Return (x, y) of the center of cell containing provided text 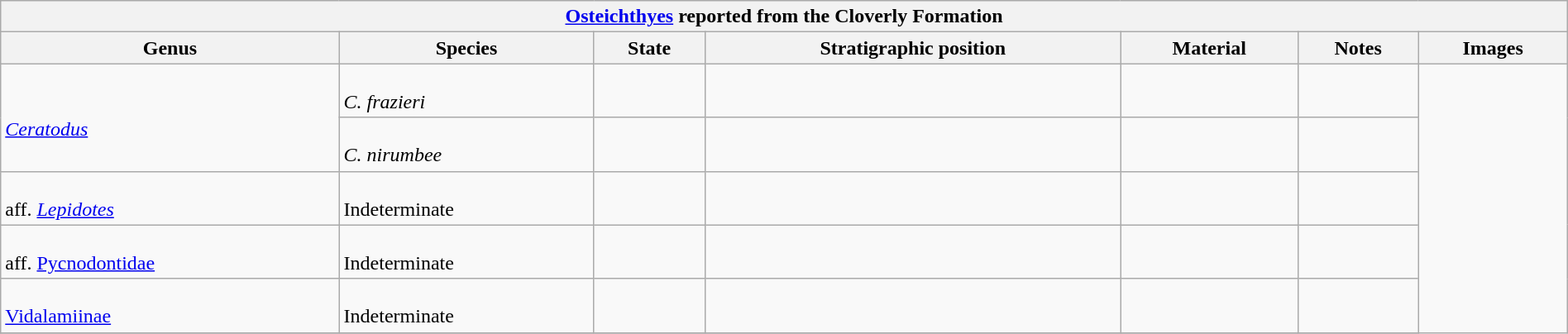
aff. Pycnodontidae (170, 251)
Notes (1358, 48)
Vidalamiinae (170, 306)
Material (1209, 48)
C. frazieri (466, 91)
Ceratodus (170, 117)
aff. Lepidotes (170, 198)
State (649, 48)
Genus (170, 48)
C. nirumbee (466, 144)
Species (466, 48)
Stratigraphic position (913, 48)
Osteichthyes reported from the Cloverly Formation (784, 17)
Images (1493, 48)
